Find where the given text appears and provide that cell's center as (x, y) coordinate. 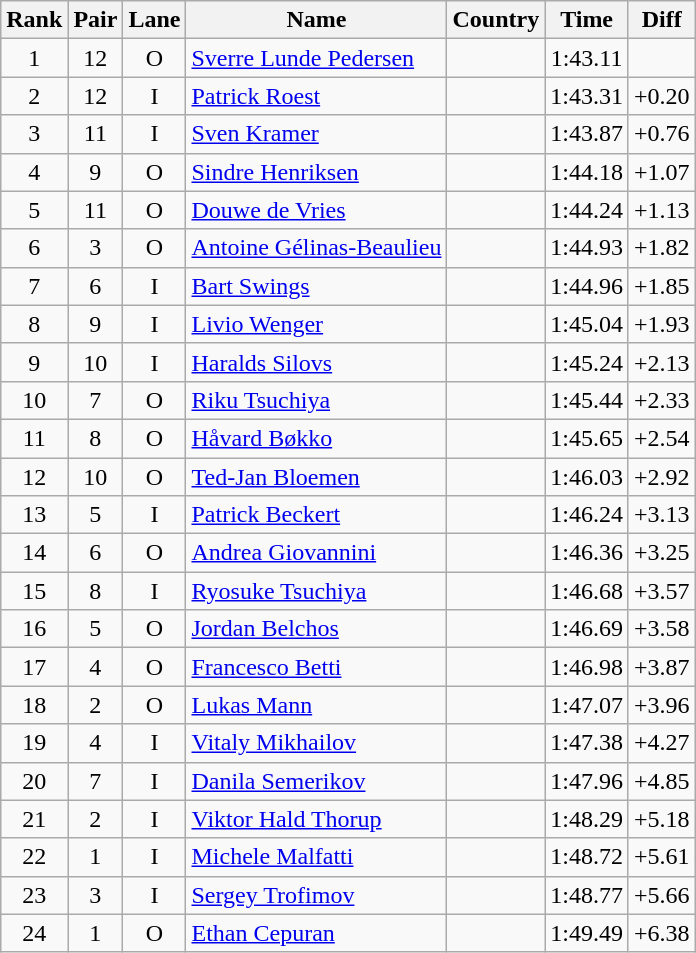
24 (34, 933)
19 (34, 743)
Bart Swings (316, 286)
1:45.04 (587, 324)
Patrick Roest (316, 96)
Vitaly Mikhailov (316, 743)
Douwe de Vries (316, 210)
+3.87 (662, 667)
Rank (34, 20)
1:48.77 (587, 895)
Diff (662, 20)
23 (34, 895)
Andrea Giovannini (316, 553)
Patrick Beckert (316, 515)
+0.76 (662, 134)
Francesco Betti (316, 667)
+1.07 (662, 172)
+3.13 (662, 515)
1:44.18 (587, 172)
1:45.65 (587, 438)
+5.66 (662, 895)
1:47.38 (587, 743)
1:45.44 (587, 400)
1:48.72 (587, 857)
13 (34, 515)
+1.82 (662, 248)
+3.58 (662, 629)
1:43.87 (587, 134)
1:46.24 (587, 515)
+3.96 (662, 705)
1:44.96 (587, 286)
Michele Malfatti (316, 857)
Ethan Cepuran (316, 933)
Sindre Henriksen (316, 172)
+5.61 (662, 857)
Sverre Lunde Pedersen (316, 58)
+2.54 (662, 438)
1:46.98 (587, 667)
22 (34, 857)
Ryosuke Tsuchiya (316, 591)
Antoine Gélinas-Beaulieu (316, 248)
+4.85 (662, 781)
21 (34, 819)
1:46.69 (587, 629)
1:45.24 (587, 362)
Lane (154, 20)
Pair (96, 20)
Ted-Jan Bloemen (316, 477)
+0.20 (662, 96)
1:47.96 (587, 781)
Country (496, 20)
Livio Wenger (316, 324)
+2.33 (662, 400)
Time (587, 20)
1:44.24 (587, 210)
1:46.36 (587, 553)
Riku Tsuchiya (316, 400)
Name (316, 20)
17 (34, 667)
Lukas Mann (316, 705)
Sven Kramer (316, 134)
+3.25 (662, 553)
+2.13 (662, 362)
Håvard Bøkko (316, 438)
1:44.93 (587, 248)
1:46.68 (587, 591)
16 (34, 629)
1:47.07 (587, 705)
+1.93 (662, 324)
+3.57 (662, 591)
1:43.11 (587, 58)
Haralds Silovs (316, 362)
Viktor Hald Thorup (316, 819)
Danila Semerikov (316, 781)
+1.85 (662, 286)
Sergey Trofimov (316, 895)
+6.38 (662, 933)
Jordan Belchos (316, 629)
1:46.03 (587, 477)
14 (34, 553)
1:48.29 (587, 819)
15 (34, 591)
+5.18 (662, 819)
1:49.49 (587, 933)
+2.92 (662, 477)
+4.27 (662, 743)
1:43.31 (587, 96)
18 (34, 705)
+1.13 (662, 210)
20 (34, 781)
